Search for the cell housing the specified text and yield its [x, y] center coordinate. 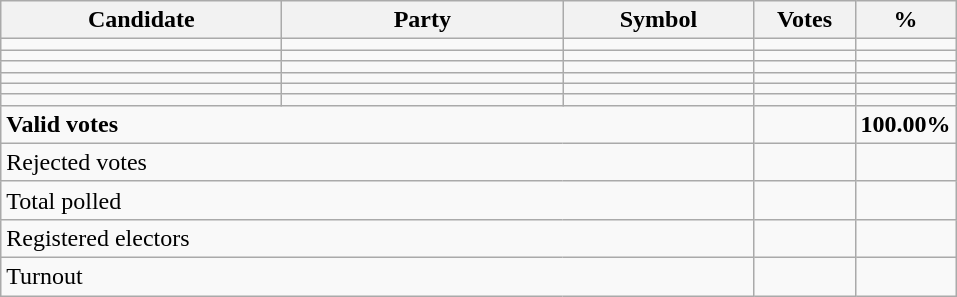
Symbol [658, 20]
Rejected votes [378, 162]
Party [422, 20]
Turnout [378, 276]
Registered electors [378, 238]
Total polled [378, 200]
% [906, 20]
Candidate [142, 20]
Valid votes [378, 124]
Votes [804, 20]
100.00% [906, 124]
